Scan for the cell matching the given text and deliver its (x, y) coordinate at center. 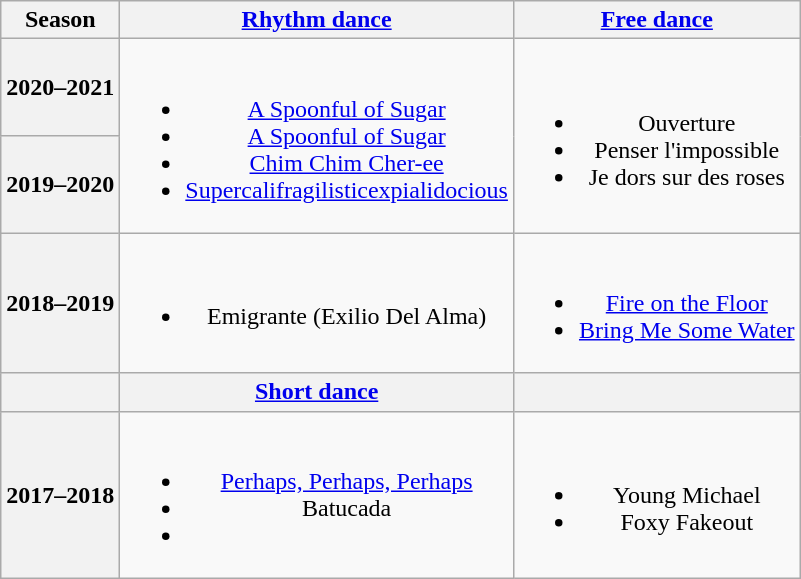
Emigrante (Exilio Del Alma) (317, 303)
Rhythm dance (317, 20)
Perhaps, Perhaps, Perhaps Batucada (317, 494)
Free dance (656, 20)
2019–2020 (60, 184)
A Spoonful of Sugar A Spoonful of Sugar Chim Chim Cher-ee Supercalifragilisticexpialidocious (317, 136)
Young MichaelFoxy Fakeout (656, 494)
2017–2018 (60, 494)
2018–2019 (60, 303)
Season (60, 20)
2020–2021 (60, 88)
Short dance (317, 392)
OuverturePenser l'impossibleJe dors sur des roses (656, 136)
Fire on the FloorBring Me Some Water (656, 303)
